Capture the cell that displays the provided text and extract its (x, y) central coordinate. 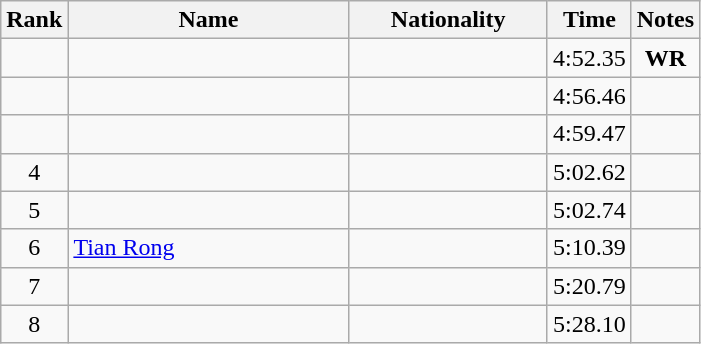
5:10.39 (589, 248)
Notes (665, 20)
6 (34, 248)
8 (34, 324)
5:28.10 (589, 324)
4:52.35 (589, 58)
4:59.47 (589, 134)
WR (665, 58)
5:02.62 (589, 172)
4:56.46 (589, 96)
Time (589, 20)
Rank (34, 20)
Tian Rong (208, 248)
7 (34, 286)
5:20.79 (589, 286)
4 (34, 172)
Nationality (448, 20)
5:02.74 (589, 210)
Name (208, 20)
5 (34, 210)
